Find where the given text appears and provide that cell's center as [X, Y] coordinate. 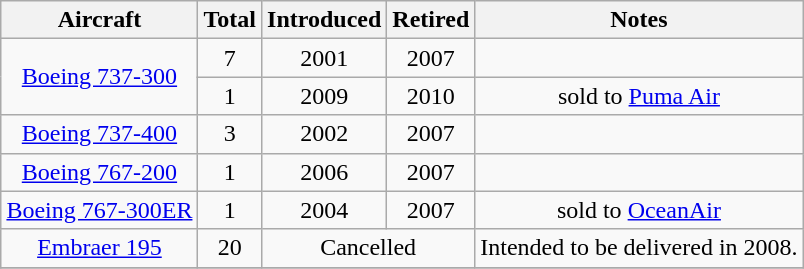
3 [230, 134]
Introduced [324, 20]
2002 [324, 134]
Retired [431, 20]
Boeing 737-300 [100, 77]
Boeing 767-300ER [100, 210]
Notes [639, 20]
Total [230, 20]
sold to OceanAir [639, 210]
2006 [324, 172]
Cancelled [368, 248]
Boeing 767-200 [100, 172]
Aircraft [100, 20]
7 [230, 58]
2009 [324, 96]
Intended to be delivered in 2008. [639, 248]
sold to Puma Air [639, 96]
20 [230, 248]
2004 [324, 210]
Boeing 737-400 [100, 134]
2001 [324, 58]
Embraer 195 [100, 248]
2010 [431, 96]
